Return the (X, Y) coordinate for the center point of the cell that contains the specified text.  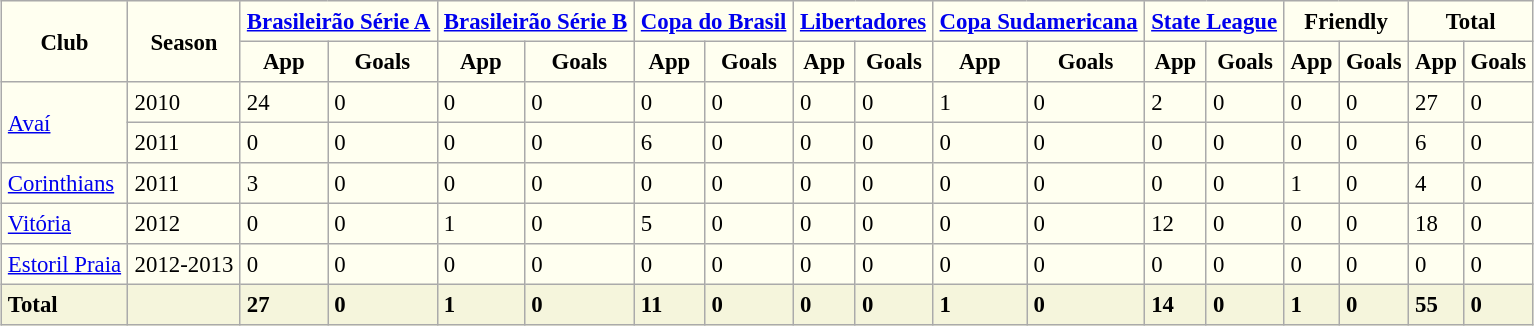
2012-2013 (184, 264)
24 (284, 102)
State League (1214, 21)
18 (1436, 223)
14 (1175, 304)
Vitória (64, 223)
3 (284, 183)
Corinthians (64, 183)
Club (64, 42)
2012 (184, 223)
2010 (184, 102)
2 (1175, 102)
Brasileirão Série A (338, 21)
11 (670, 304)
12 (1175, 223)
Estoril Praia (64, 264)
5 (670, 223)
Copa do Brasil (714, 21)
4 (1436, 183)
Friendly (1346, 21)
Season (184, 42)
Copa Sudamericana (1039, 21)
Libertadores (863, 21)
Brasileirão Série B (536, 21)
55 (1436, 304)
Avaí (64, 122)
